Capture the cell that displays the provided text and extract its [X, Y] central coordinate. 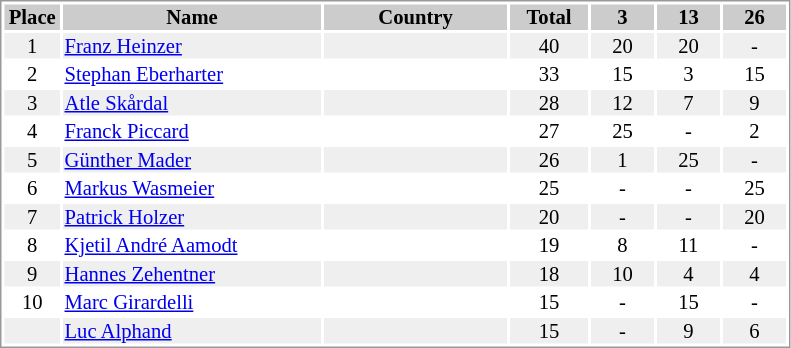
5 [32, 160]
Country [416, 17]
33 [549, 75]
40 [549, 46]
28 [549, 103]
Luc Alphand [192, 331]
Name [192, 17]
13 [688, 17]
11 [688, 245]
Marc Girardelli [192, 303]
Franz Heinzer [192, 46]
Kjetil André Aamodt [192, 245]
Atle Skårdal [192, 103]
Hannes Zehentner [192, 274]
Place [32, 17]
Markus Wasmeier [192, 189]
19 [549, 245]
27 [549, 131]
Total [549, 17]
Günther Mader [192, 160]
12 [622, 103]
18 [549, 274]
Patrick Holzer [192, 217]
Franck Piccard [192, 131]
Stephan Eberharter [192, 75]
